For the text-containing cell, return its midpoint in [x, y] coordinate format. 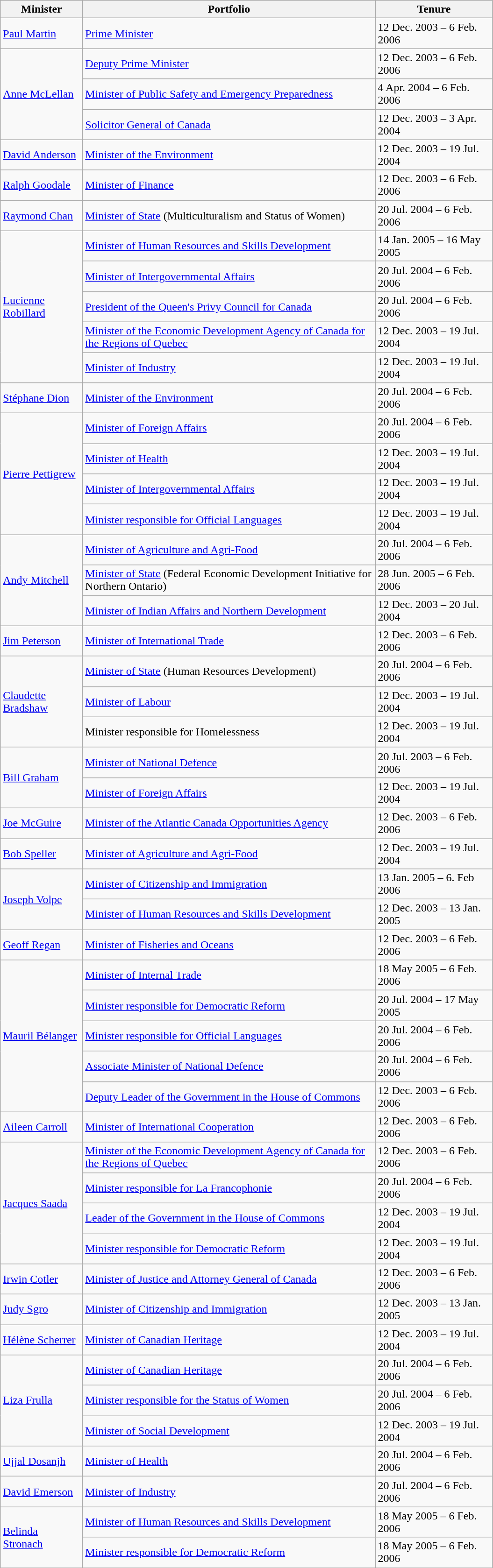
Minister of Public Safety and Emergency Preparedness [229, 94]
Liza Frulla [42, 1401]
Minister of Finance [229, 185]
Bob Speller [42, 854]
Ralph Goodale [42, 185]
Hélène Scherrer [42, 1339]
Minister of International Cooperation [229, 1127]
20 Jul. 2004 – 17 May 2005 [434, 1006]
Associate Minister of National Defence [229, 1067]
Minister of International Trade [229, 641]
20 Jul. 2003 – 6 Feb. 2006 [434, 762]
Joe McGuire [42, 823]
28 Jun. 2005 – 6 Feb. 2006 [434, 580]
Minister responsible for La Francophonie [229, 1188]
Minister of State (Federal Economic Development Initiative for Northern Ontario) [229, 580]
Minister of Justice and Attorney General of Canada [229, 1278]
Joseph Volpe [42, 899]
Aileen Carroll [42, 1127]
Minister [42, 9]
Lucienne Robillard [42, 306]
Irwin Cotler [42, 1278]
Tenure [434, 9]
Prime Minister [229, 34]
14 Jan. 2005 – 16 May 2005 [434, 246]
Minister of Labour [229, 701]
Jim Peterson [42, 641]
Andy Mitchell [42, 580]
Pierre Pettigrew [42, 474]
David Anderson [42, 155]
12 Dec. 2003 – 20 Jul. 2004 [434, 611]
President of the Queen's Privy Council for Canada [229, 306]
Mauril Bélanger [42, 1036]
Minister responsible for Homelessness [229, 732]
Raymond Chan [42, 216]
Anne McLellan [42, 94]
Bill Graham [42, 777]
Jacques Saada [42, 1203]
Deputy Leader of the Government in the House of Commons [229, 1096]
Minister of Indian Affairs and Northern Development [229, 611]
4 Apr. 2004 – 6 Feb. 2006 [434, 94]
Minister responsible for the Status of Women [229, 1401]
Judy Sgro [42, 1309]
Minister of the Atlantic Canada Opportunities Agency [229, 823]
12 Dec. 2003 – 3 Apr. 2004 [434, 124]
Ujjal Dosanjh [42, 1462]
Solicitor General of Canada [229, 124]
Minister of State (Multiculturalism and Status of Women) [229, 216]
Leader of the Government in the House of Commons [229, 1218]
David Emerson [42, 1491]
Minister of Fisheries and Oceans [229, 945]
Belinda Stronach [42, 1537]
Claudette Bradshaw [42, 701]
13 Jan. 2005 – 6. Feb 2006 [434, 884]
Minister of Social Development [229, 1431]
Paul Martin [42, 34]
Stéphane Dion [42, 398]
Deputy Prime Minister [229, 64]
Geoff Regan [42, 945]
Minister of Internal Trade [229, 975]
Portfolio [229, 9]
Minister of State (Human Resources Development) [229, 671]
Minister of National Defence [229, 762]
